Provide the (X, Y) coordinate of the cell's center where the given text is located.  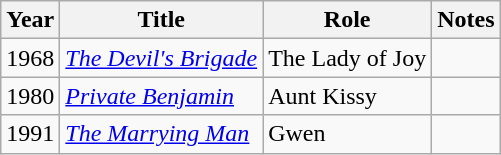
Gwen (348, 134)
Year (30, 20)
Role (348, 20)
Title (162, 20)
1968 (30, 58)
Private Benjamin (162, 96)
1980 (30, 96)
1991 (30, 134)
The Marrying Man (162, 134)
Aunt Kissy (348, 96)
Notes (466, 20)
The Lady of Joy (348, 58)
The Devil's Brigade (162, 58)
